From the cell containing the given text, extract its center point as [x, y] coordinate. 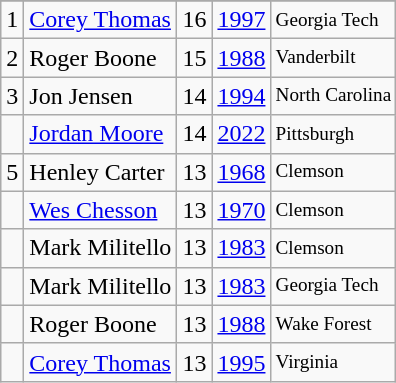
Wes Chesson [100, 210]
2 [12, 58]
3 [12, 96]
1968 [242, 172]
Virginia [334, 362]
2022 [242, 134]
16 [194, 20]
Henley Carter [100, 172]
1995 [242, 362]
5 [12, 172]
Jon Jensen [100, 96]
1997 [242, 20]
1 [12, 20]
Jordan Moore [100, 134]
1994 [242, 96]
Vanderbilt [334, 58]
Wake Forest [334, 324]
North Carolina [334, 96]
Pittsburgh [334, 134]
1970 [242, 210]
15 [194, 58]
